Determine the [x, y] coordinate at the center of the cell enclosing the given text.  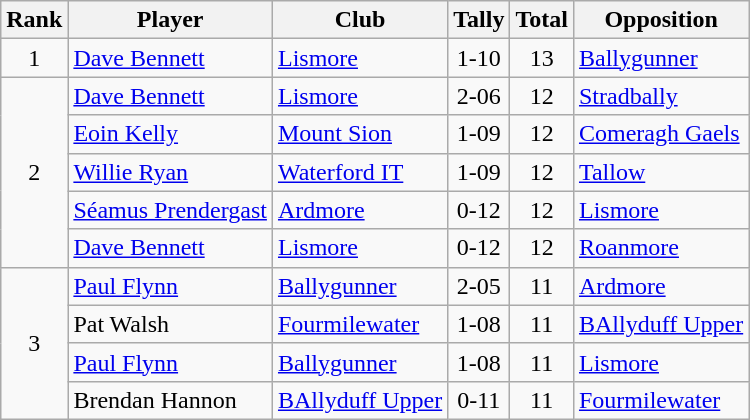
Total [542, 20]
Comeragh Gaels [660, 134]
Waterford IT [360, 172]
Brendan Hannon [170, 400]
0-11 [479, 400]
Tallow [660, 172]
Stradbally [660, 96]
Player [170, 20]
2-06 [479, 96]
Rank [34, 20]
13 [542, 58]
Club [360, 20]
Séamus Prendergast [170, 210]
3 [34, 343]
Willie Ryan [170, 172]
1-10 [479, 58]
Opposition [660, 20]
Pat Walsh [170, 324]
1 [34, 58]
Eoin Kelly [170, 134]
2-05 [479, 286]
Roanmore [660, 248]
2 [34, 172]
Mount Sion [360, 134]
Tally [479, 20]
